Find where the given text appears and provide that cell's center as [x, y] coordinate. 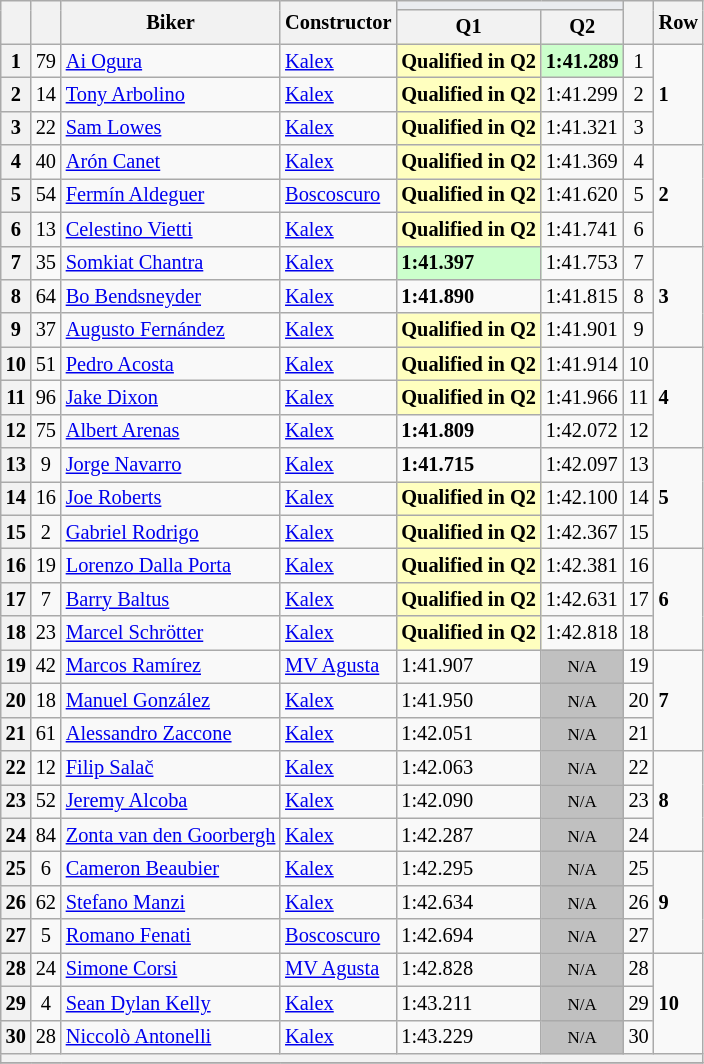
Constructor [338, 22]
1:41.369 [582, 162]
1:42.828 [468, 969]
1:41.901 [582, 330]
1:41.289 [582, 61]
Tony Arbolino [170, 94]
Simone Corsi [170, 969]
1:42.694 [468, 936]
1:41.815 [582, 296]
Arón Canet [170, 162]
Jorge Navarro [170, 465]
Gabriel Rodrigo [170, 532]
Somkiat Chantra [170, 263]
Row [678, 22]
1:41.966 [582, 397]
79 [46, 61]
1:42.100 [582, 498]
37 [46, 330]
Lorenzo Dalla Porta [170, 565]
40 [46, 162]
Alessandro Zaccone [170, 734]
Jake Dixon [170, 397]
Q1 [468, 27]
1:43.211 [468, 1003]
1:42.287 [468, 835]
96 [46, 397]
1:41.299 [582, 94]
1:41.890 [468, 296]
1:41.914 [582, 364]
Augusto Fernández [170, 330]
1:41.620 [582, 195]
1:41.950 [468, 700]
42 [46, 666]
1:41.321 [582, 128]
Stefano Manzi [170, 902]
Celestino Vietti [170, 229]
1:42.631 [582, 599]
1:41.715 [468, 465]
1:42.818 [582, 633]
Pedro Acosta [170, 364]
Albert Arenas [170, 431]
1:42.097 [582, 465]
1:42.634 [468, 902]
Niccolò Antonelli [170, 1037]
1:42.367 [582, 532]
64 [46, 296]
Filip Salač [170, 767]
Marcos Ramírez [170, 666]
1:42.051 [468, 734]
1:41.809 [468, 431]
84 [46, 835]
Joe Roberts [170, 498]
Ai Ogura [170, 61]
Romano Fenati [170, 936]
Marcel Schrötter [170, 633]
Sam Lowes [170, 128]
54 [46, 195]
Fermín Aldeguer [170, 195]
1:42.063 [468, 767]
Sean Dylan Kelly [170, 1003]
Zonta van den Goorbergh [170, 835]
62 [46, 902]
35 [46, 263]
1:41.741 [582, 229]
75 [46, 431]
1:41.397 [468, 263]
Biker [170, 22]
1:42.072 [582, 431]
1:41.753 [582, 263]
1:42.090 [468, 801]
1:43.229 [468, 1037]
51 [46, 364]
Manuel González [170, 700]
Cameron Beaubier [170, 868]
Bo Bendsneyder [170, 296]
Jeremy Alcoba [170, 801]
1:41.907 [468, 666]
52 [46, 801]
1:42.381 [582, 565]
61 [46, 734]
Q2 [582, 27]
Barry Baltus [170, 599]
1:42.295 [468, 868]
